Find where the given text appears and provide that cell's center as (x, y) coordinate. 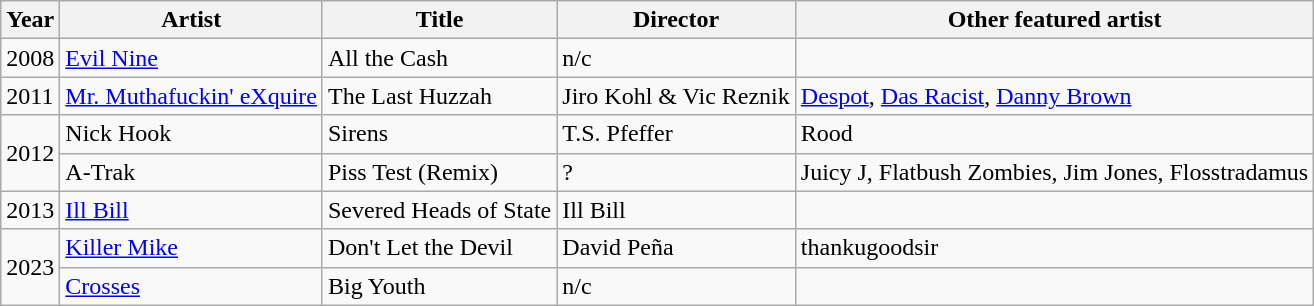
A-Trak (192, 172)
Director (676, 20)
Title (439, 20)
Year (30, 20)
T.S. Pfeffer (676, 134)
thankugoodsir (1054, 248)
Rood (1054, 134)
Sirens (439, 134)
Crosses (192, 286)
All the Cash (439, 58)
David Peña (676, 248)
Big Youth (439, 286)
? (676, 172)
Severed Heads of State (439, 210)
Jiro Kohl & Vic Reznik (676, 96)
Despot, Das Racist, Danny Brown (1054, 96)
Evil Nine (192, 58)
2011 (30, 96)
Juicy J, Flatbush Zombies, Jim Jones, Flosstradamus (1054, 172)
Artist (192, 20)
Don't Let the Devil (439, 248)
Mr. Muthafuckin' eXquire (192, 96)
2012 (30, 153)
Other featured artist (1054, 20)
Killer Mike (192, 248)
Nick Hook (192, 134)
Piss Test (Remix) (439, 172)
2023 (30, 267)
2013 (30, 210)
The Last Huzzah (439, 96)
2008 (30, 58)
